Scan for the cell matching the given text and deliver its [x, y] coordinate at center. 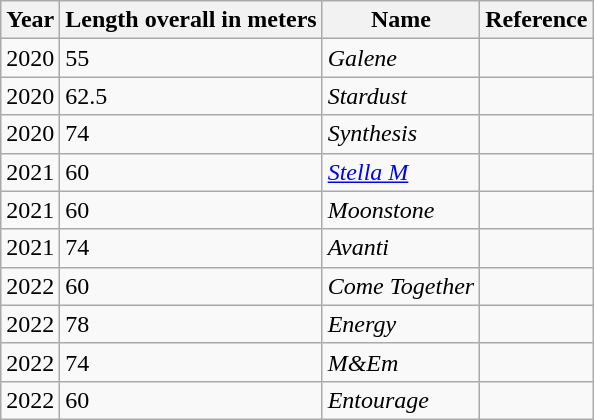
Year [30, 20]
Name [401, 20]
78 [191, 324]
Synthesis [401, 134]
Galene [401, 58]
Length overall in meters [191, 20]
Stella M [401, 172]
62.5 [191, 96]
Stardust [401, 96]
Reference [536, 20]
Energy [401, 324]
Moonstone [401, 210]
Come Together [401, 286]
Avanti [401, 248]
M&Em [401, 362]
Entourage [401, 400]
55 [191, 58]
